Return the (X, Y) coordinate for the center point of the cell that contains the specified text.  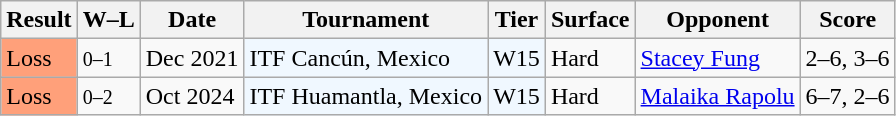
6–7, 2–6 (848, 96)
0–1 (108, 58)
Malaika Rapolu (718, 96)
Dec 2021 (192, 58)
Date (192, 20)
W–L (108, 20)
Tier (517, 20)
Oct 2024 (192, 96)
Stacey Fung (718, 58)
Surface (590, 20)
ITF Huamantla, Mexico (366, 96)
Opponent (718, 20)
Tournament (366, 20)
Score (848, 20)
2–6, 3–6 (848, 58)
ITF Cancún, Mexico (366, 58)
0–2 (108, 96)
Result (39, 20)
